Identify which cell holds the provided text, then report its [x, y] central coordinate. 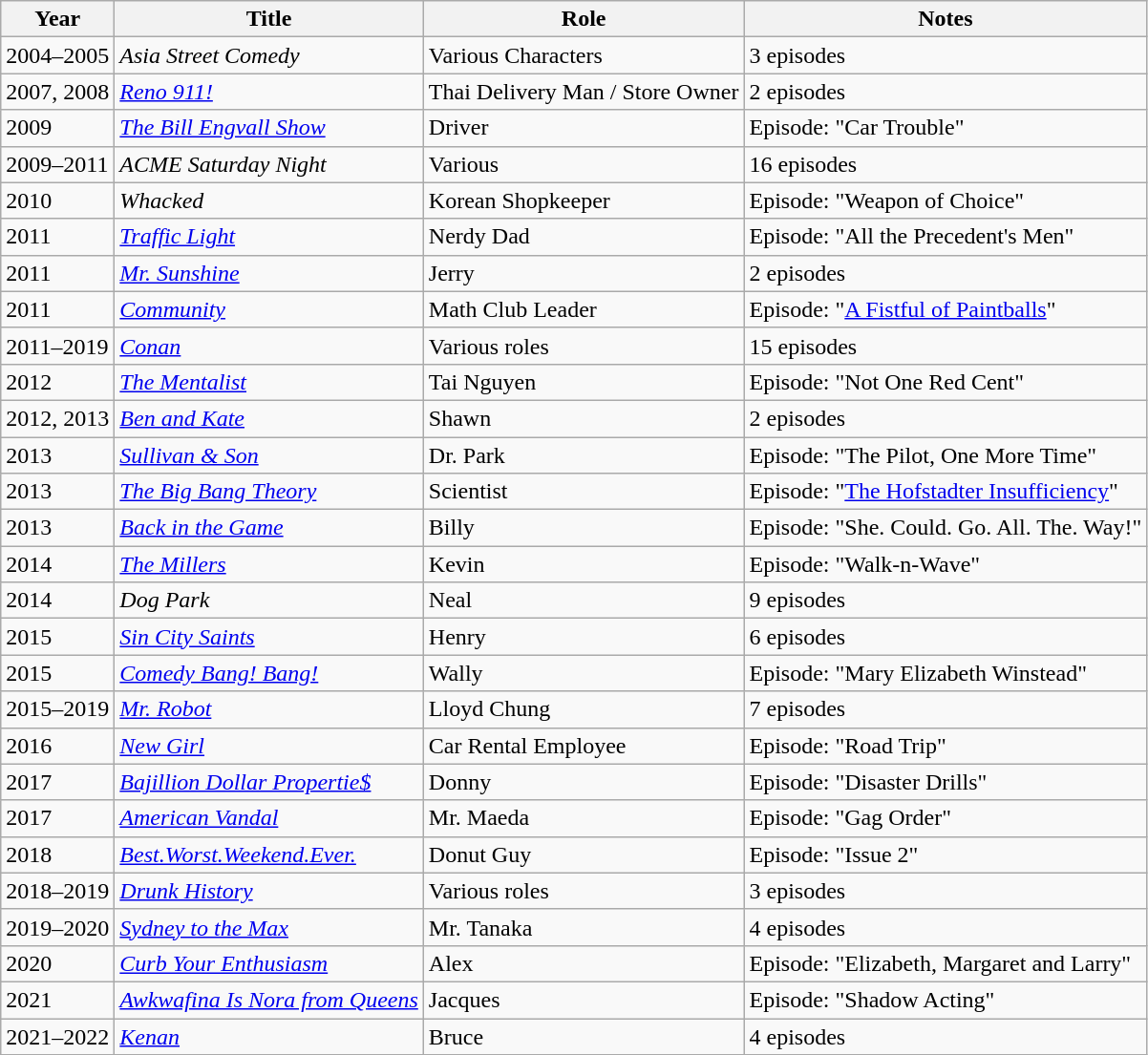
Wally [584, 673]
Donut Guy [584, 855]
Math Club Leader [584, 309]
Lloyd Chung [584, 709]
Mr. Tanaka [584, 927]
2004–2005 [57, 55]
Best.Worst.Weekend.Ever. [269, 855]
2018 [57, 855]
Sullivan & Son [269, 455]
2011–2019 [57, 346]
6 episodes [946, 637]
Henry [584, 637]
Episode: "Issue 2" [946, 855]
Notes [946, 19]
Kenan [269, 1036]
Donny [584, 782]
2010 [57, 200]
Episode: "Gag Order" [946, 818]
Episode: "Elizabeth, Margaret and Larry" [946, 963]
Comedy Bang! Bang! [269, 673]
Drunk History [269, 891]
2021–2022 [57, 1036]
Whacked [269, 200]
9 episodes [946, 601]
2009 [57, 128]
Episode: "Disaster Drills" [946, 782]
Car Rental Employee [584, 746]
2021 [57, 1000]
Episode: "Road Trip" [946, 746]
Nerdy Dad [584, 237]
Driver [584, 128]
Episode: "Mary Elizabeth Winstead" [946, 673]
Episode: "A Fistful of Paintballs" [946, 309]
Tai Nguyen [584, 382]
Jacques [584, 1000]
New Girl [269, 746]
American Vandal [269, 818]
2015–2019 [57, 709]
Reno 911! [269, 92]
Traffic Light [269, 237]
Episode: "Car Trouble" [946, 128]
Conan [269, 346]
Kevin [584, 564]
Shawn [584, 418]
Episode: "The Pilot, One More Time" [946, 455]
Jerry [584, 273]
Episode: "Shadow Acting" [946, 1000]
Mr. Robot [269, 709]
Episode: "Weapon of Choice" [946, 200]
15 episodes [946, 346]
Billy [584, 528]
Community [269, 309]
Awkwafina Is Nora from Queens [269, 1000]
ACME Saturday Night [269, 164]
Episode: "The Hofstadter Insufficiency" [946, 492]
Bruce [584, 1036]
7 episodes [946, 709]
Scientist [584, 492]
The Big Bang Theory [269, 492]
Episode: "All the Precedent's Men" [946, 237]
Mr. Maeda [584, 818]
Ben and Kate [269, 418]
Episode: "Walk-n-Wave" [946, 564]
Episode: "Not One Red Cent" [946, 382]
2007, 2008 [57, 92]
2019–2020 [57, 927]
2012, 2013 [57, 418]
Korean Shopkeeper [584, 200]
16 episodes [946, 164]
2012 [57, 382]
Title [269, 19]
Alex [584, 963]
Asia Street Comedy [269, 55]
2018–2019 [57, 891]
Curb Your Enthusiasm [269, 963]
The Mentalist [269, 382]
2016 [57, 746]
Various [584, 164]
Dog Park [269, 601]
Dr. Park [584, 455]
Neal [584, 601]
Back in the Game [269, 528]
Sydney to the Max [269, 927]
Role [584, 19]
Sin City Saints [269, 637]
2020 [57, 963]
Episode: "She. Could. Go. All. The. Way!" [946, 528]
Thai Delivery Man / Store Owner [584, 92]
The Bill Engvall Show [269, 128]
The Millers [269, 564]
Year [57, 19]
Mr. Sunshine [269, 273]
Bajillion Dollar Propertie$ [269, 782]
Various Characters [584, 55]
2009–2011 [57, 164]
